Determine the (x, y) coordinate at the center of the cell enclosing the given text.  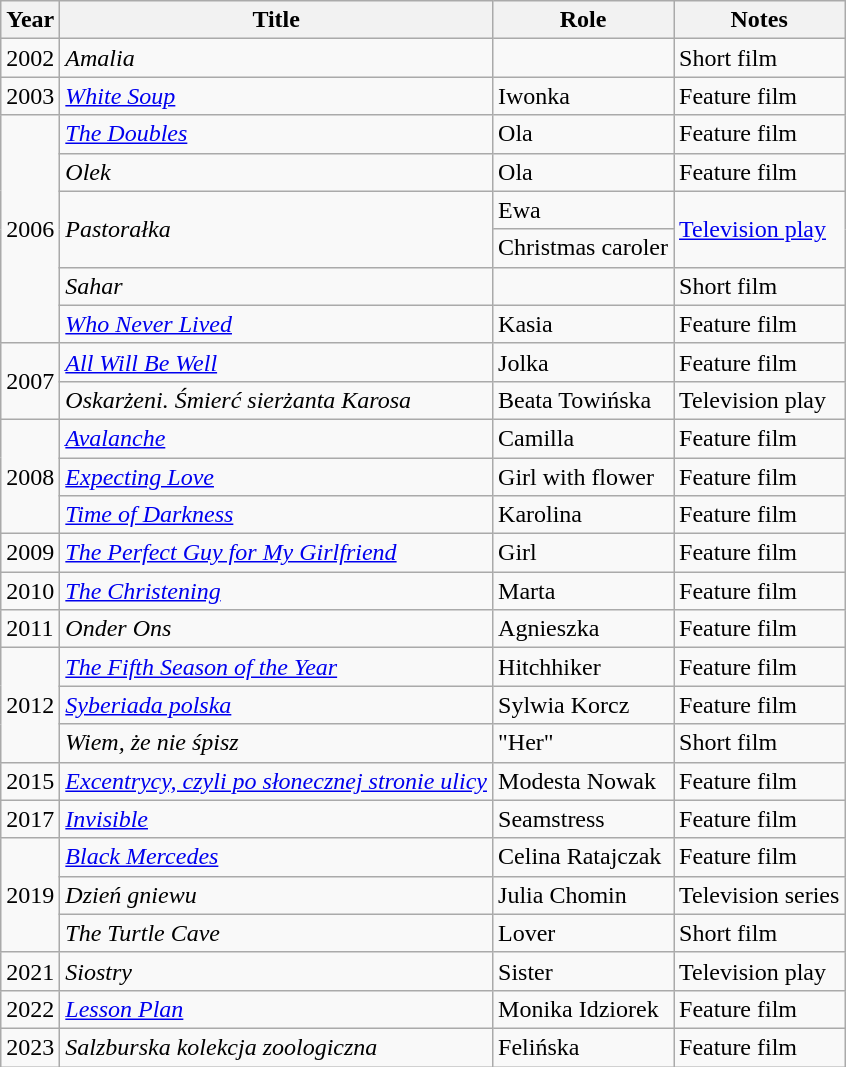
2008 (30, 476)
Seamstress (584, 819)
2009 (30, 553)
2002 (30, 58)
2022 (30, 1009)
Celina Ratajczak (584, 857)
2010 (30, 591)
White Soup (276, 96)
2006 (30, 229)
Year (30, 20)
Who Never Lived (276, 324)
2023 (30, 1047)
Onder Ons (276, 629)
Siostry (276, 971)
Jolka (584, 362)
2019 (30, 895)
Agnieszka (584, 629)
Ewa (584, 210)
Salzburska kolekcja zoologiczna (276, 1047)
Black Mercedes (276, 857)
Dzień gniewu (276, 895)
Christmas caroler (584, 248)
Time of Darkness (276, 515)
Julia Chomin (584, 895)
Lover (584, 933)
2007 (30, 381)
Amalia (276, 58)
Avalanche (276, 438)
Iwonka (584, 96)
Marta (584, 591)
Wiem, że nie śpisz (276, 743)
2021 (30, 971)
Kasia (584, 324)
Olek (276, 172)
The Fifth Season of the Year (276, 667)
Television series (760, 895)
Lesson Plan (276, 1009)
Felińska (584, 1047)
The Christening (276, 591)
All Will Be Well (276, 362)
Role (584, 20)
2017 (30, 819)
The Doubles (276, 134)
"Her" (584, 743)
Monika Idziorek (584, 1009)
The Perfect Guy for My Girlfriend (276, 553)
Girl with flower (584, 477)
Hitchhiker (584, 667)
Beata Towińska (584, 400)
Syberiada polska (276, 705)
2015 (30, 781)
2003 (30, 96)
Notes (760, 20)
Girl (584, 553)
Camilla (584, 438)
Sister (584, 971)
Modesta Nowak (584, 781)
Title (276, 20)
Excentrycy, czyli po słonecznej stronie ulicy (276, 781)
2011 (30, 629)
Sylwia Korcz (584, 705)
Pastorałka (276, 229)
Karolina (584, 515)
Expecting Love (276, 477)
Oskarżeni. Śmierć sierżanta Karosa (276, 400)
Invisible (276, 819)
Sahar (276, 286)
2012 (30, 705)
The Turtle Cave (276, 933)
